Find where the given text appears and provide that cell's center as (x, y) coordinate. 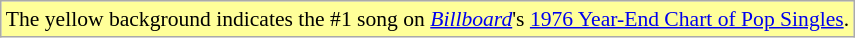
The yellow background indicates the #1 song on Billboard's 1976 Year-End Chart of Pop Singles. (428, 19)
